Detect which cell encompasses the target text, then output its [X, Y] center coordinate. 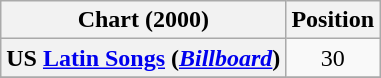
US Latin Songs (Billboard) [144, 58]
Position [333, 20]
Chart (2000) [144, 20]
30 [333, 58]
